Identify which cell holds the provided text, then report its (x, y) central coordinate. 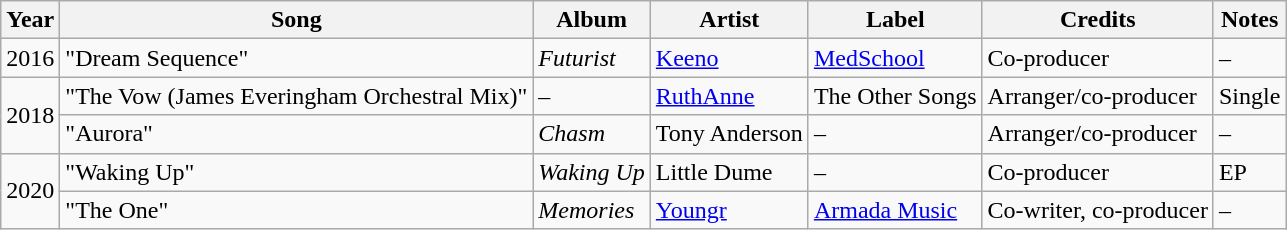
Tony Anderson (729, 134)
Artist (729, 20)
Label (895, 20)
2018 (30, 115)
RuthAnne (729, 96)
"The Vow (James Everingham Orchestral Mix)" (296, 96)
Futurist (592, 58)
Little Dume (729, 172)
The Other Songs (895, 96)
"The One" (296, 210)
"Aurora" (296, 134)
2016 (30, 58)
Keeno (729, 58)
Single (1249, 96)
Album (592, 20)
Waking Up (592, 172)
2020 (30, 191)
MedSchool (895, 58)
Credits (1098, 20)
"Dream Sequence" (296, 58)
Chasm (592, 134)
"Waking Up" (296, 172)
EP (1249, 172)
Memories (592, 210)
Notes (1249, 20)
Co-writer, co-producer (1098, 210)
Armada Music (895, 210)
Youngr (729, 210)
Year (30, 20)
Song (296, 20)
